Pinpoint the cell where the given text exists, returning its [X, Y] midpoint coordinate. 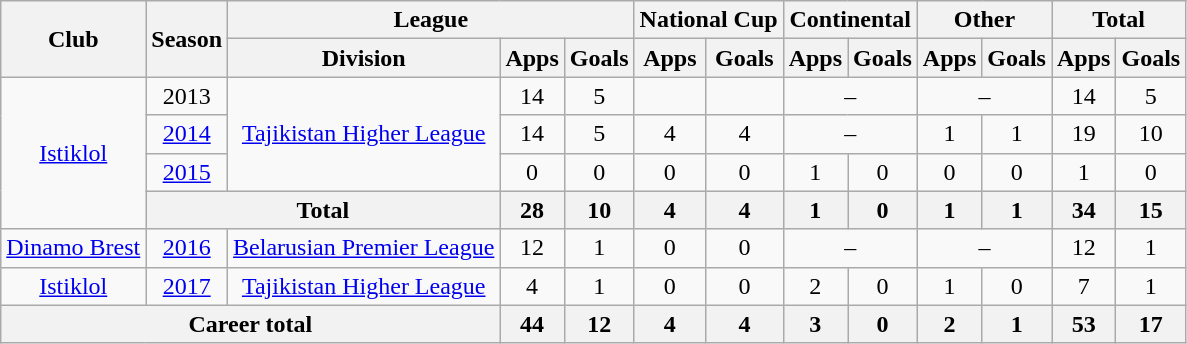
League [431, 20]
2015 [187, 172]
Season [187, 39]
2016 [187, 248]
Dinamo Brest [74, 248]
15 [1151, 210]
2013 [187, 96]
Division [364, 58]
Continental [850, 20]
Belarusian Premier League [364, 248]
Career total [250, 324]
Club [74, 39]
34 [1084, 210]
3 [815, 324]
7 [1084, 286]
28 [532, 210]
19 [1084, 134]
17 [1151, 324]
National Cup [708, 20]
44 [532, 324]
53 [1084, 324]
2014 [187, 134]
2017 [187, 286]
Other [984, 20]
